Pinpoint the cell where the given text exists, returning its (X, Y) midpoint coordinate. 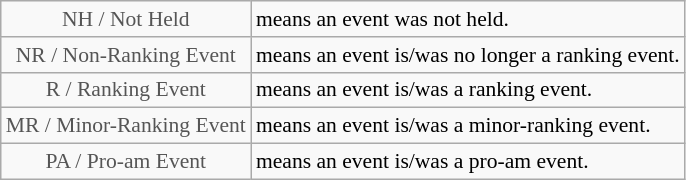
means an event is/was a minor-ranking event. (468, 126)
MR / Minor-Ranking Event (126, 126)
means an event is/was a ranking event. (468, 90)
R / Ranking Event (126, 90)
means an event was not held. (468, 19)
NH / Not Held (126, 19)
means an event is/was a pro-am event. (468, 162)
means an event is/was no longer a ranking event. (468, 55)
NR / Non-Ranking Event (126, 55)
PA / Pro-am Event (126, 162)
